For the text-containing cell, return its midpoint in (X, Y) coordinate format. 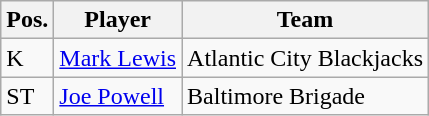
Team (306, 20)
K (28, 58)
Joe Powell (118, 96)
Pos. (28, 20)
Baltimore Brigade (306, 96)
Player (118, 20)
Mark Lewis (118, 58)
ST (28, 96)
Atlantic City Blackjacks (306, 58)
